Return [x, y] of the center of cell containing provided text 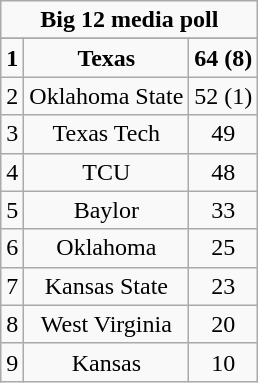
9 [12, 362]
Kansas [106, 362]
5 [12, 210]
33 [224, 210]
Baylor [106, 210]
Big 12 media poll [130, 20]
Oklahoma [106, 248]
TCU [106, 172]
2 [12, 96]
20 [224, 324]
3 [12, 134]
Texas Tech [106, 134]
Texas [106, 58]
23 [224, 286]
52 (1) [224, 96]
64 (8) [224, 58]
7 [12, 286]
6 [12, 248]
49 [224, 134]
1 [12, 58]
8 [12, 324]
48 [224, 172]
4 [12, 172]
West Virginia [106, 324]
10 [224, 362]
25 [224, 248]
Kansas State [106, 286]
Oklahoma State [106, 96]
